Output the (x, y) coordinate of the center of the cell containing the given text.  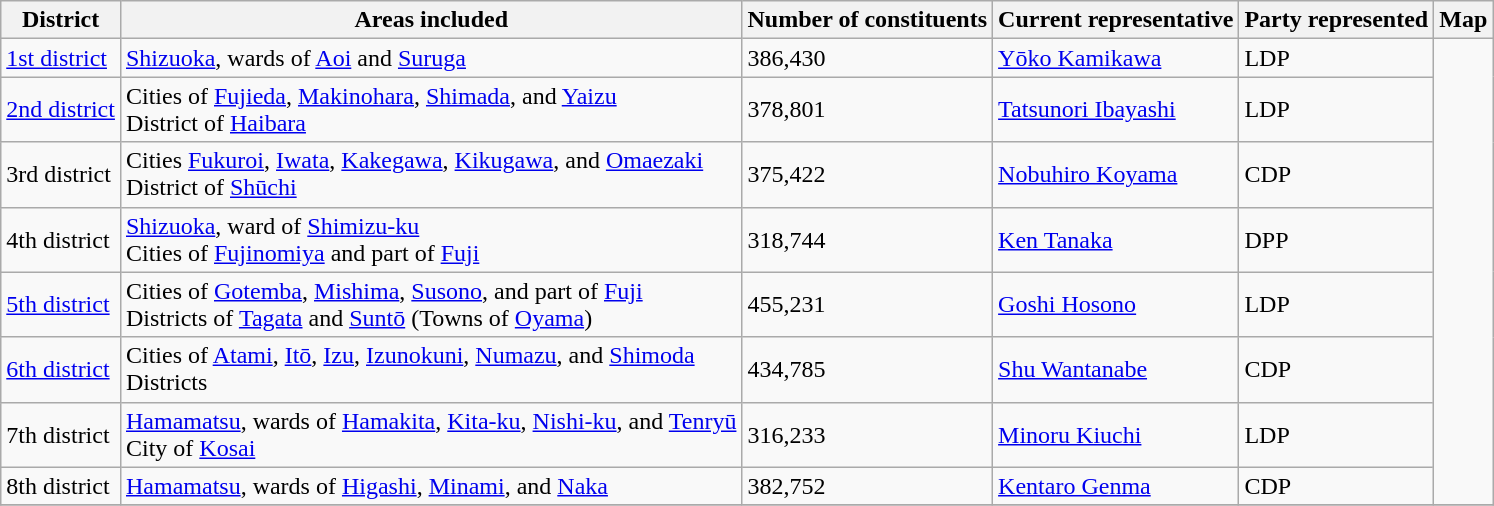
Kentaro Genma (1116, 486)
8th district (61, 486)
Hamamatsu, wards of Hamakita, Kita-ku, Nishi-ku, and TenryūCity of Kosai (430, 434)
Number of constituents (868, 20)
1st district (61, 58)
386,430 (868, 58)
2nd district (61, 110)
Current representative (1116, 20)
Party represented (1336, 20)
Hamamatsu, wards of Higashi, Minami, and Naka (430, 486)
Nobuhiro Koyama (1116, 174)
378,801 (868, 110)
6th district (61, 370)
Cities Fukuroi, Iwata, Kakegawa, Kikugawa, and OmaezakiDistrict of Shūchi (430, 174)
382,752 (868, 486)
3rd district (61, 174)
DPP (1336, 240)
Cities of Gotemba, Mishima, Susono, and part of FujiDistricts of Tagata and Suntō (Towns of Oyama) (430, 304)
4th district (61, 240)
Shizuoka, ward of Shimizu-kuCities of Fujinomiya and part of Fuji (430, 240)
Tatsunori Ibayashi (1116, 110)
5th district (61, 304)
Minoru Kiuchi (1116, 434)
Shizuoka, wards of Aoi and Suruga (430, 58)
Goshi Hosono (1116, 304)
434,785 (868, 370)
Yōko Kamikawa (1116, 58)
455,231 (868, 304)
Shu Wantanabe (1116, 370)
316,233 (868, 434)
375,422 (868, 174)
7th district (61, 434)
Ken Tanaka (1116, 240)
Map (1464, 20)
318,744 (868, 240)
District (61, 20)
Cities of Atami, Itō, Izu, Izunokuni, Numazu, and ShimodaDistricts (430, 370)
Areas included (430, 20)
Cities of Fujieda, Makinohara, Shimada, and YaizuDistrict of Haibara (430, 110)
